Return the [x, y] coordinate for the center point of the cell that contains the specified text.  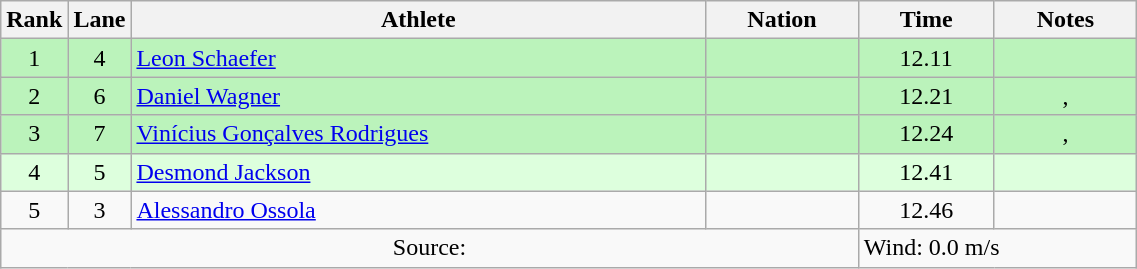
7 [100, 134]
Rank [34, 20]
12.41 [926, 172]
Nation [782, 20]
12.46 [926, 210]
Alessandro Ossola [418, 210]
6 [100, 96]
2 [34, 96]
12.24 [926, 134]
Daniel Wagner [418, 96]
12.21 [926, 96]
Leon Schaefer [418, 58]
Lane [100, 20]
Notes [1066, 20]
Desmond Jackson [418, 172]
Wind: 0.0 m/s [998, 248]
Athlete [418, 20]
1 [34, 58]
12.11 [926, 58]
Time [926, 20]
Source: [430, 248]
Vinícius Gonçalves Rodrigues [418, 134]
